Extract the (x, y) coordinate from the center of the cell holding the provided text.  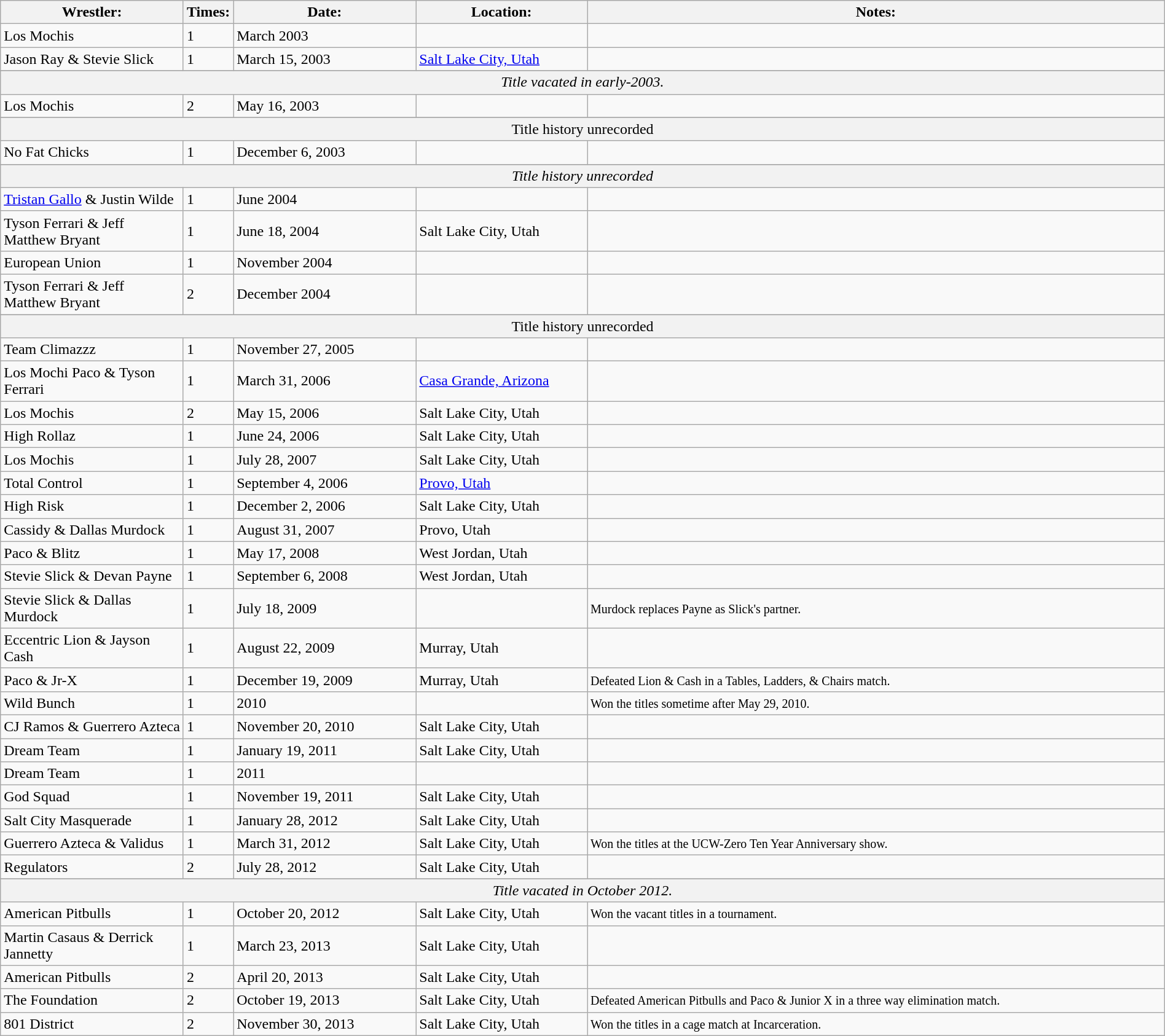
December 2004 (324, 294)
2011 (324, 774)
August 22, 2009 (324, 648)
January 19, 2011 (324, 750)
Los Mochi Paco & Tyson Ferrari (92, 381)
CJ Ramos & Guerrero Azteca (92, 726)
Defeated American Pitbulls and Paco & Junior X in a three way elimination match. (876, 1000)
May 17, 2008 (324, 553)
Team Climazzz (92, 350)
Won the titles sometime after May 29, 2010. (876, 703)
Stevie Slick & Dallas Murdock (92, 608)
December 2, 2006 (324, 506)
Title vacated in October 2012. (582, 890)
November 2004 (324, 262)
Won the titles in a cage match at Incarceration. (876, 1024)
Won the titles at the UCW-Zero Ten Year Anniversary show. (876, 844)
July 18, 2009 (324, 608)
July 28, 2007 (324, 460)
801 District (92, 1024)
November 19, 2011 (324, 797)
Cassidy & Dallas Murdock (92, 530)
Date: (324, 12)
March 15, 2003 (324, 59)
Title vacated in early-2003. (582, 82)
December 6, 2003 (324, 152)
Paco & Jr-X (92, 680)
September 6, 2008 (324, 576)
January 28, 2012 (324, 820)
May 15, 2006 (324, 413)
Defeated Lion & Cash in a Tables, Ladders, & Chairs match. (876, 680)
March 2003 (324, 36)
Casa Grande, Arizona (501, 381)
European Union (92, 262)
July 28, 2012 (324, 867)
May 16, 2003 (324, 106)
God Squad (92, 797)
Tristan Gallo & Justin Wilde (92, 199)
Guerrero Azteca & Validus (92, 844)
November 20, 2010 (324, 726)
Salt City Masquerade (92, 820)
The Foundation (92, 1000)
August 31, 2007 (324, 530)
September 4, 2006 (324, 483)
Times: (208, 12)
June 24, 2006 (324, 436)
November 30, 2013 (324, 1024)
June 2004 (324, 199)
October 20, 2012 (324, 914)
Wild Bunch (92, 703)
Wrestler: (92, 12)
March 31, 2012 (324, 844)
Murdock replaces Payne as Slick's partner. (876, 608)
Paco & Blitz (92, 553)
April 20, 2013 (324, 977)
Eccentric Lion & Jayson Cash (92, 648)
December 19, 2009 (324, 680)
Martin Casaus & Derrick Jannetty (92, 945)
June 18, 2004 (324, 231)
Location: (501, 12)
November 27, 2005 (324, 350)
High Risk (92, 506)
March 31, 2006 (324, 381)
Notes: (876, 12)
Jason Ray & Stevie Slick (92, 59)
Won the vacant titles in a tournament. (876, 914)
2010 (324, 703)
Regulators (92, 867)
October 19, 2013 (324, 1000)
High Rollaz (92, 436)
No Fat Chicks (92, 152)
Stevie Slick & Devan Payne (92, 576)
March 23, 2013 (324, 945)
Total Control (92, 483)
